Find where the given text appears and provide that cell's center as (x, y) coordinate. 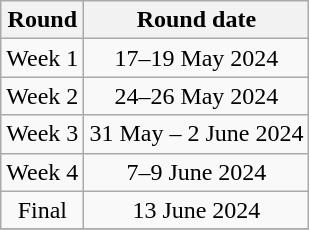
Round date (196, 20)
Round (42, 20)
13 June 2024 (196, 210)
Week 3 (42, 134)
17–19 May 2024 (196, 58)
Week 4 (42, 172)
31 May – 2 June 2024 (196, 134)
Final (42, 210)
24–26 May 2024 (196, 96)
Week 2 (42, 96)
Week 1 (42, 58)
7–9 June 2024 (196, 172)
